Pinpoint the cell where the given text exists, returning its [x, y] midpoint coordinate. 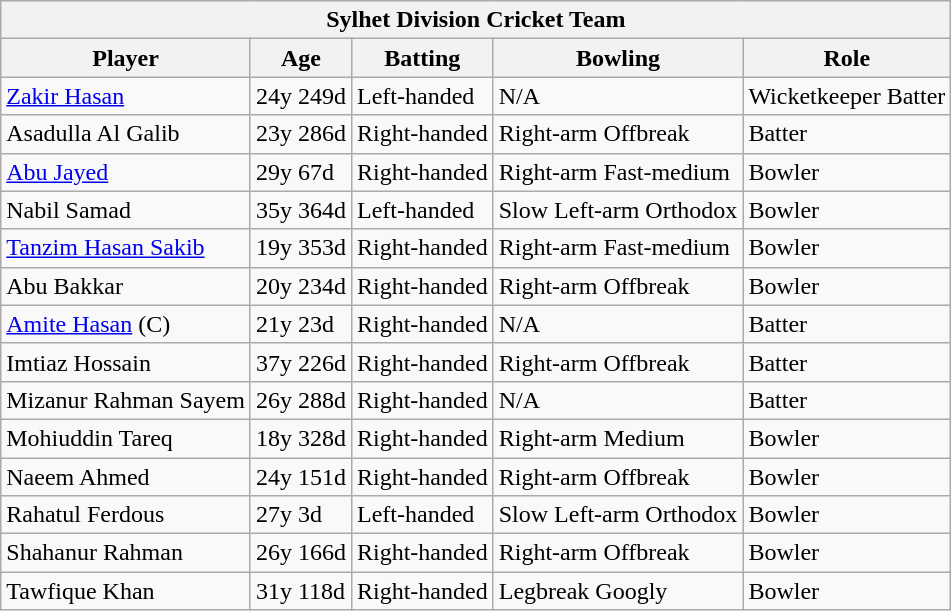
Rahatul Ferdous [126, 515]
Asadulla Al Galib [126, 134]
31y 118d [300, 591]
26y 166d [300, 553]
Naeem Ahmed [126, 477]
27y 3d [300, 515]
Right-arm Medium [618, 438]
Legbreak Googly [618, 591]
Bowling [618, 58]
20y 234d [300, 286]
Tawfique Khan [126, 591]
24y 249d [300, 96]
Mohiuddin Tareq [126, 438]
Amite Hasan (C) [126, 324]
Zakir Hasan [126, 96]
23y 286d [300, 134]
Player [126, 58]
Nabil Samad [126, 210]
Imtiaz Hossain [126, 362]
37y 226d [300, 362]
Abu Bakkar [126, 286]
Wicketkeeper Batter [847, 96]
24y 151d [300, 477]
Sylhet Division Cricket Team [476, 20]
Abu Jayed [126, 172]
29y 67d [300, 172]
18y 328d [300, 438]
21y 23d [300, 324]
35y 364d [300, 210]
Mizanur Rahman Sayem [126, 400]
Tanzim Hasan Sakib [126, 248]
Age [300, 58]
Shahanur Rahman [126, 553]
Role [847, 58]
26y 288d [300, 400]
19y 353d [300, 248]
Batting [422, 58]
